Return [X, Y] of the center of cell containing provided text 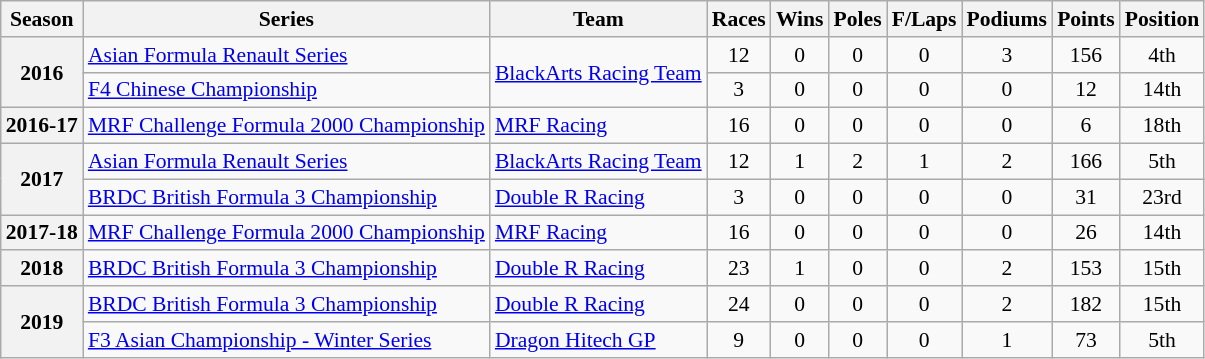
2019 [42, 322]
153 [1086, 269]
Season [42, 19]
2017-18 [42, 233]
6 [1086, 126]
Races [739, 19]
26 [1086, 233]
F3 Asian Championship - Winter Series [286, 340]
2018 [42, 269]
31 [1086, 197]
2016 [42, 72]
23 [739, 269]
Wins [800, 19]
Team [598, 19]
166 [1086, 162]
Podiums [1008, 19]
Poles [858, 19]
4th [1162, 55]
2017 [42, 180]
F/Laps [924, 19]
Position [1162, 19]
73 [1086, 340]
Points [1086, 19]
24 [739, 304]
18th [1162, 126]
Series [286, 19]
F4 Chinese Championship [286, 90]
Dragon Hitech GP [598, 340]
182 [1086, 304]
23rd [1162, 197]
2016-17 [42, 126]
9 [739, 340]
156 [1086, 55]
